Pinpoint the cell where the given text exists, returning its [X, Y] midpoint coordinate. 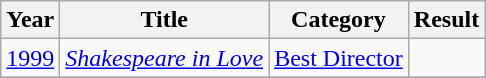
Category [339, 20]
Best Director [339, 58]
1999 [30, 58]
Result [446, 20]
Title [164, 20]
Shakespeare in Love [164, 58]
Year [30, 20]
